Return [X, Y] of the center of cell containing provided text 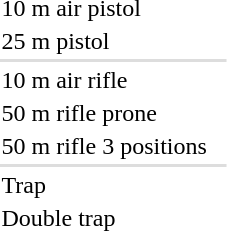
50 m rifle prone [104, 113]
50 m rifle 3 positions [104, 146]
Trap [104, 185]
25 m pistol [104, 41]
10 m air rifle [104, 80]
